Return (X, Y) of the center of cell containing provided text 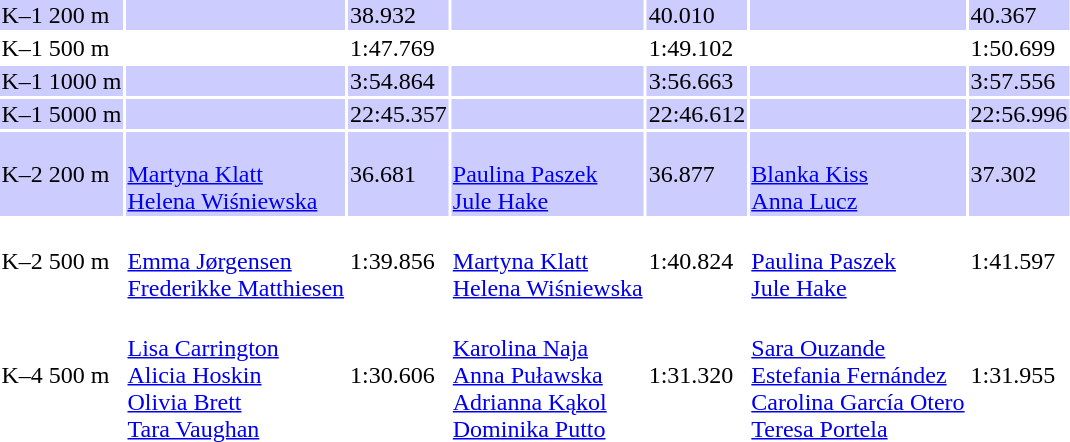
K–2 500 m (62, 261)
1:50.699 (1019, 48)
K–1 200 m (62, 15)
22:46.612 (697, 114)
K–1 5000 m (62, 114)
40.367 (1019, 15)
1:47.769 (399, 48)
3:57.556 (1019, 81)
1:49.102 (697, 48)
Emma JørgensenFrederikke Matthiesen (236, 261)
K–1 1000 m (62, 81)
36.681 (399, 174)
22:56.996 (1019, 114)
38.932 (399, 15)
K–1 500 m (62, 48)
1:39.856 (399, 261)
1:41.597 (1019, 261)
22:45.357 (399, 114)
37.302 (1019, 174)
K–2 200 m (62, 174)
3:54.864 (399, 81)
Blanka KissAnna Lucz (858, 174)
36.877 (697, 174)
40.010 (697, 15)
3:56.663 (697, 81)
1:40.824 (697, 261)
